Return [x, y] of the center of cell containing provided text 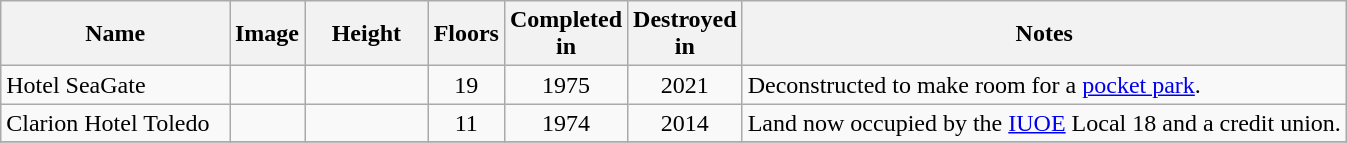
Land now occupied by the IUOE Local 18 and a credit union. [1044, 123]
1974 [566, 123]
Completedin [566, 34]
Name [116, 34]
2014 [686, 123]
Destroyedin [686, 34]
Clarion Hotel Toledo [116, 123]
Deconstructed to make room for a pocket park. [1044, 85]
Hotel SeaGate [116, 85]
19 [466, 85]
2021 [686, 85]
Image [268, 34]
Floors [466, 34]
11 [466, 123]
Height [367, 34]
1975 [566, 85]
Notes [1044, 34]
